Identify which cell holds the provided text, then report its [X, Y] central coordinate. 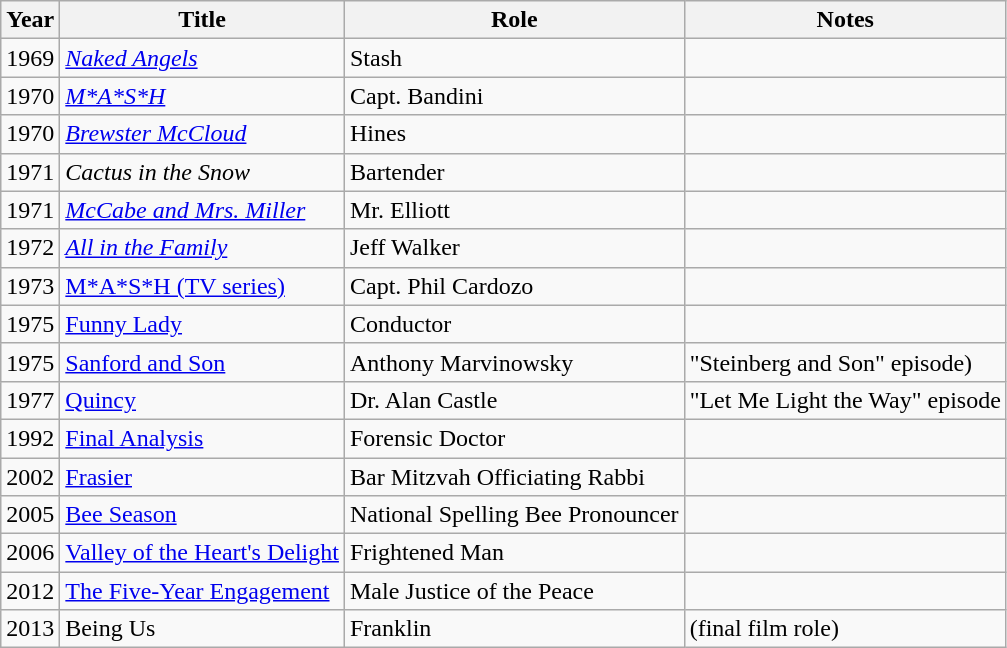
"Steinberg and Son" episode) [845, 362]
M*A*S*H [202, 96]
Sanford and Son [202, 362]
Capt. Bandini [514, 96]
2002 [30, 477]
1992 [30, 438]
Valley of the Heart's Delight [202, 553]
2013 [30, 629]
Stash [514, 58]
Franklin [514, 629]
Notes [845, 20]
"Let Me Light the Way" episode [845, 400]
Title [202, 20]
1973 [30, 286]
Funny Lady [202, 324]
2012 [30, 591]
Cactus in the Snow [202, 172]
Capt. Phil Cardozo [514, 286]
Being Us [202, 629]
Mr. Elliott [514, 210]
Frightened Man [514, 553]
1972 [30, 248]
Year [30, 20]
1969 [30, 58]
Conductor [514, 324]
All in the Family [202, 248]
Quincy [202, 400]
M*A*S*H (TV series) [202, 286]
1977 [30, 400]
Bee Season [202, 515]
Forensic Doctor [514, 438]
2005 [30, 515]
Dr. Alan Castle [514, 400]
Naked Angels [202, 58]
Bartender [514, 172]
Male Justice of the Peace [514, 591]
Frasier [202, 477]
McCabe and Mrs. Miller [202, 210]
Final Analysis [202, 438]
Jeff Walker [514, 248]
Anthony Marvinowsky [514, 362]
(final film role) [845, 629]
Hines [514, 134]
Brewster McCloud [202, 134]
Bar Mitzvah Officiating Rabbi [514, 477]
2006 [30, 553]
Role [514, 20]
National Spelling Bee Pronouncer [514, 515]
The Five-Year Engagement [202, 591]
